Output the (x, y) coordinate of the center of the cell containing the given text.  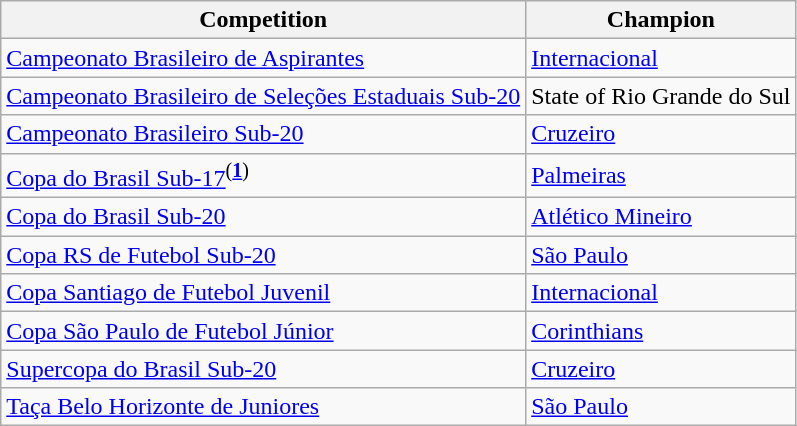
Copa do Brasil Sub-17(1) (264, 176)
Copa do Brasil Sub-20 (264, 217)
Copa RS de Futebol Sub-20 (264, 255)
Campeonato Brasileiro Sub-20 (264, 134)
State of Rio Grande do Sul (661, 96)
Taça Belo Horizonte de Juniores (264, 407)
Campeonato Brasileiro de Aspirantes (264, 58)
Palmeiras (661, 176)
Champion (661, 20)
Copa Santiago de Futebol Juvenil (264, 293)
Copa São Paulo de Futebol Júnior (264, 331)
Atlético Mineiro (661, 217)
Competition (264, 20)
Campeonato Brasileiro de Seleções Estaduais Sub-20 (264, 96)
Corinthians (661, 331)
Supercopa do Brasil Sub-20 (264, 369)
